For the text-containing cell, return its midpoint in (X, Y) coordinate format. 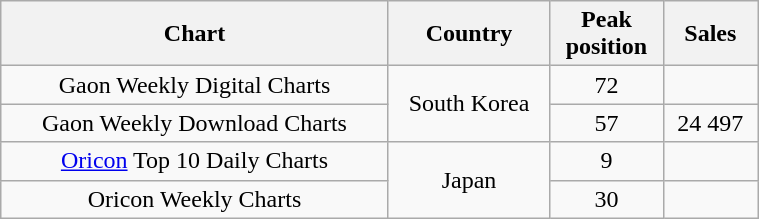
Japan (469, 180)
57 (606, 123)
Chart (194, 34)
South Korea (469, 104)
9 (606, 161)
Oricon Top 10 Daily Charts (194, 161)
24 497 (710, 123)
Gaon Weekly Download Charts (194, 123)
Sales (710, 34)
30 (606, 199)
Peakposition (606, 34)
Gaon Weekly Digital Charts (194, 85)
72 (606, 85)
Oricon Weekly Charts (194, 199)
Country (469, 34)
